Determine the (X, Y) coordinate at the center of the cell enclosing the given text.  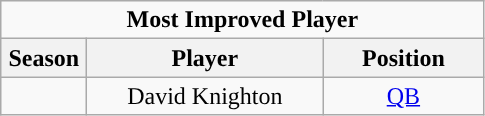
David Knighton (205, 96)
QB (404, 96)
Most Improved Player (242, 20)
Player (205, 58)
Season (44, 58)
Position (404, 58)
